Identify which cell holds the provided text, then report its [x, y] central coordinate. 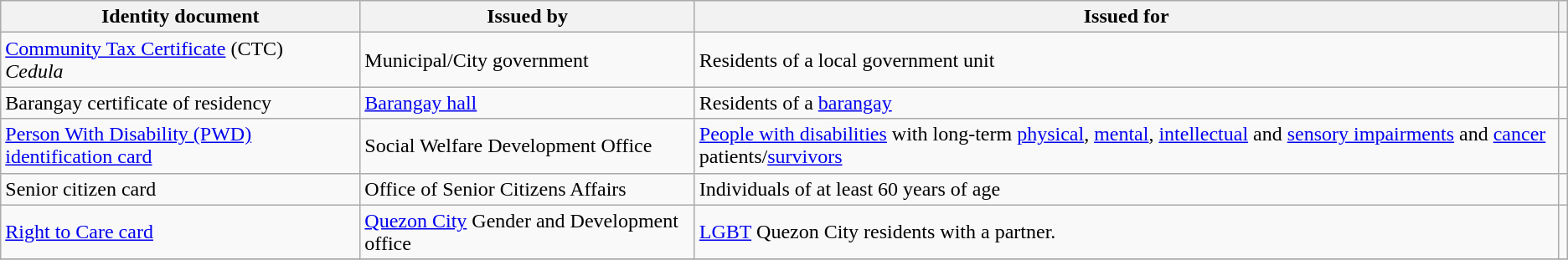
LGBT Quezon City residents with a partner. [1126, 232]
Right to Care card [181, 232]
Senior citizen card [181, 189]
Residents of a local government unit [1126, 60]
Quezon City Gender and Development office [528, 232]
Individuals of at least 60 years of age [1126, 189]
Issued for [1126, 17]
Person With Disability (PWD) identification card [181, 145]
Residents of a barangay [1126, 103]
Office of Senior Citizens Affairs [528, 189]
Identity document [181, 17]
Issued by [528, 17]
Municipal/City government [528, 60]
Social Welfare Development Office [528, 145]
Barangay certificate of residency [181, 103]
People with disabilities with long-term physical, mental, intellectual and sensory impairments and cancer patients/survivors [1126, 145]
Community Tax Certificate (CTC)Cedula [181, 60]
Barangay hall [528, 103]
